Pinpoint the cell where the given text exists, returning its (X, Y) midpoint coordinate. 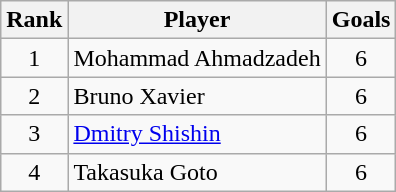
Goals (361, 20)
Rank (34, 20)
1 (34, 58)
Player (197, 20)
3 (34, 134)
Dmitry Shishin (197, 134)
Bruno Xavier (197, 96)
Takasuka Goto (197, 172)
4 (34, 172)
2 (34, 96)
Mohammad Ahmadzadeh (197, 58)
